Identify which cell holds the provided text, then report its [X, Y] central coordinate. 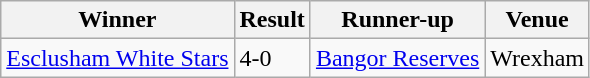
Esclusham White Stars [118, 58]
4-0 [272, 58]
Bangor Reserves [397, 58]
Winner [118, 20]
Runner-up [397, 20]
Result [272, 20]
Wrexham [538, 58]
Venue [538, 20]
